Locate the cell with the specified text and output its (X, Y) center coordinate. 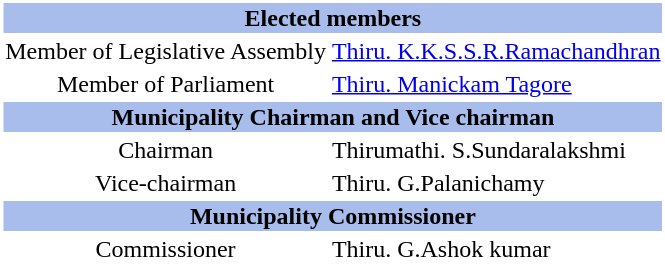
Thirumathi. S.Sundaralakshmi (496, 150)
Thiru. G.Palanichamy (496, 183)
Member of Legislative Assembly (166, 51)
Thiru. G.Ashok kumar (496, 249)
Elected members (333, 18)
Municipality Chairman and Vice chairman (333, 117)
Thiru. Manickam Tagore (496, 84)
Municipality Commissioner (333, 216)
Thiru. K.K.S.S.R.Ramachandhran (496, 51)
Commissioner (166, 249)
Chairman (166, 150)
Member of Parliament (166, 84)
Vice-chairman (166, 183)
